Output the [x, y] coordinate of the center of the cell containing the given text.  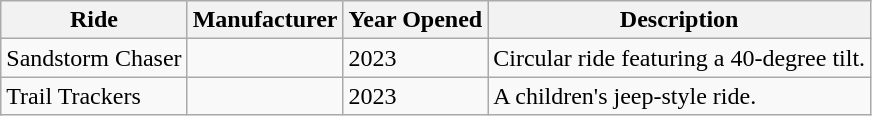
Description [680, 20]
Manufacturer [265, 20]
Sandstorm Chaser [94, 58]
A children's jeep-style ride. [680, 96]
Ride [94, 20]
Circular ride featuring a 40-degree tilt. [680, 58]
Trail Trackers [94, 96]
Year Opened [416, 20]
